Extract the (x, y) coordinate from the center of the cell holding the provided text.  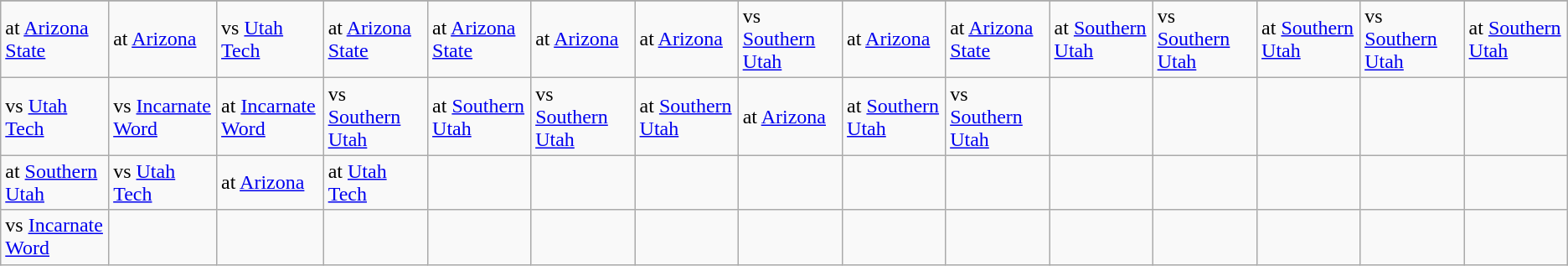
at Utah Tech (375, 183)
at Incarnate Word (271, 117)
